For the text-containing cell, return its midpoint in (x, y) coordinate format. 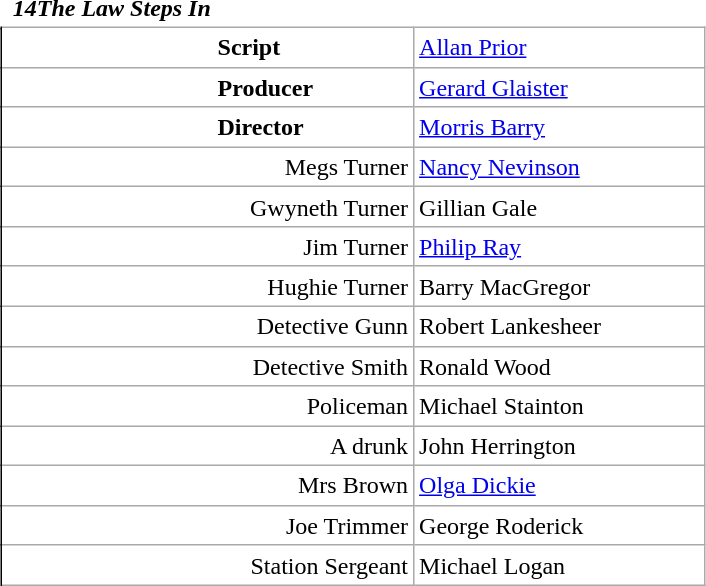
Philip Ray (560, 247)
Allan Prior (560, 47)
Robert Lankesheer (560, 326)
Detective Gunn (208, 326)
Policeman (208, 406)
Producer (208, 87)
Mrs Brown (208, 486)
John Herrington (560, 446)
Gillian Gale (560, 207)
Olga Dickie (560, 486)
Gwyneth Turner (208, 207)
Jim Turner (208, 247)
Michael Logan (560, 565)
A drunk (208, 446)
Michael Stainton (560, 406)
Nancy Nevinson (560, 167)
Barry MacGregor (560, 286)
Morris Barry (560, 127)
Megs Turner (208, 167)
Gerard Glaister (560, 87)
George Roderick (560, 525)
Ronald Wood (560, 366)
Hughie Turner (208, 286)
Station Sergeant (208, 565)
Detective Smith (208, 366)
Director (208, 127)
Script (208, 47)
Joe Trimmer (208, 525)
